Provide the (x, y) coordinate of the cell's center where the given text is located.  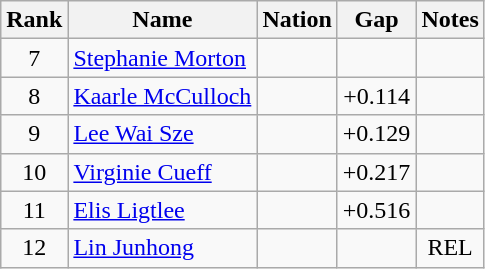
Elis Ligtlee (162, 210)
Name (162, 20)
Lee Wai Sze (162, 134)
Notes (450, 20)
Virginie Cueff (162, 172)
Kaarle McCulloch (162, 96)
Gap (376, 20)
+0.217 (376, 172)
+0.129 (376, 134)
8 (34, 96)
Nation (297, 20)
Rank (34, 20)
+0.516 (376, 210)
9 (34, 134)
Lin Junhong (162, 248)
7 (34, 58)
REL (450, 248)
10 (34, 172)
Stephanie Morton (162, 58)
12 (34, 248)
11 (34, 210)
+0.114 (376, 96)
